Return the [X, Y] coordinate for the center point of the cell that contains the specified text.  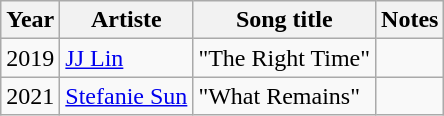
Notes [410, 20]
2019 [30, 58]
Song title [284, 20]
JJ Lin [126, 58]
Artiste [126, 20]
"What Remains" [284, 96]
Year [30, 20]
2021 [30, 96]
"The Right Time" [284, 58]
Stefanie Sun [126, 96]
